Pinpoint the cell where the given text exists, returning its [X, Y] midpoint coordinate. 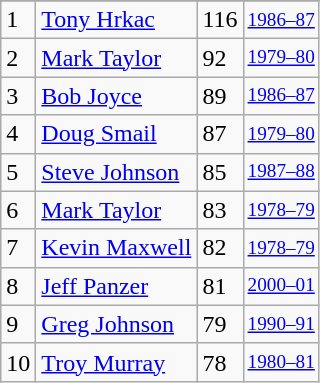
7 [18, 248]
5 [18, 172]
1980–81 [281, 362]
Doug Smail [116, 134]
89 [220, 96]
8 [18, 286]
92 [220, 58]
82 [220, 248]
Jeff Panzer [116, 286]
1 [18, 20]
Kevin Maxwell [116, 248]
4 [18, 134]
83 [220, 210]
2000–01 [281, 286]
78 [220, 362]
Greg Johnson [116, 324]
79 [220, 324]
85 [220, 172]
Steve Johnson [116, 172]
1987–88 [281, 172]
116 [220, 20]
87 [220, 134]
2 [18, 58]
10 [18, 362]
Troy Murray [116, 362]
9 [18, 324]
6 [18, 210]
81 [220, 286]
Bob Joyce [116, 96]
3 [18, 96]
1990–91 [281, 324]
Tony Hrkac [116, 20]
